For the text-containing cell, return its midpoint in [X, Y] coordinate format. 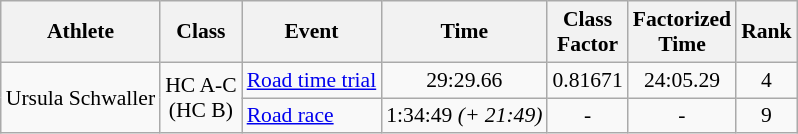
24:05.29 [682, 80]
9 [766, 116]
Time [464, 32]
Athlete [80, 32]
29:29.66 [464, 80]
HC A-C(HC B) [200, 98]
Event [312, 32]
Ursula Schwaller [80, 98]
ClassFactor [587, 32]
Rank [766, 32]
0.81671 [587, 80]
1:34:49 (+ 21:49) [464, 116]
Road race [312, 116]
Road time trial [312, 80]
FactorizedTime [682, 32]
4 [766, 80]
Class [200, 32]
